Capture the cell that displays the provided text and extract its [X, Y] central coordinate. 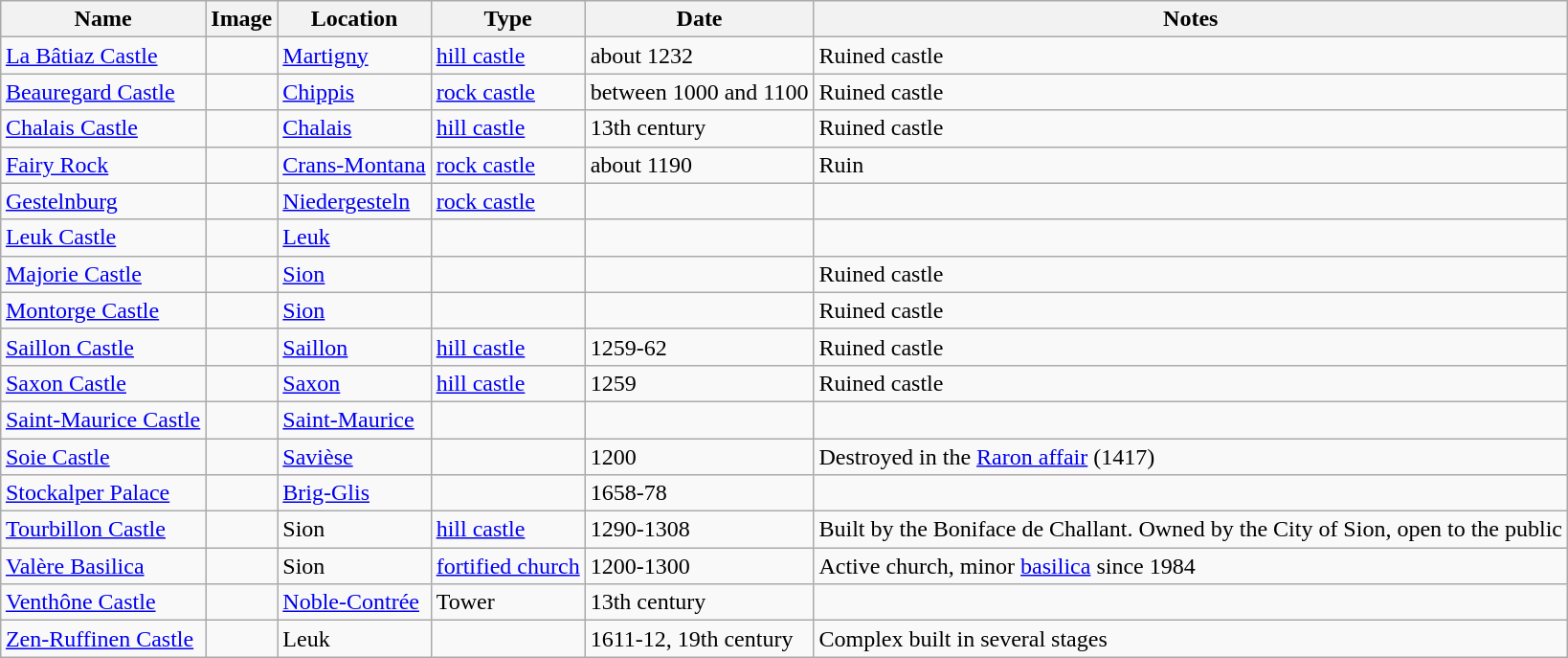
1290-1308 [699, 530]
about 1190 [699, 165]
Venthône Castle [102, 602]
Notes [1191, 19]
Montorge Castle [102, 310]
Type [507, 19]
La Bâtiaz Castle [102, 56]
Soie Castle [102, 457]
Gestelnburg [102, 201]
1611-12, 19th century [699, 639]
Beauregard Castle [102, 92]
1658-78 [699, 493]
Location [354, 19]
Martigny [354, 56]
Saint-Maurice Castle [102, 420]
Saillon Castle [102, 347]
Zen-Ruffinen Castle [102, 639]
Valère Basilica [102, 566]
about 1232 [699, 56]
1200-1300 [699, 566]
Fairy Rock [102, 165]
Saint-Maurice [354, 420]
between 1000 and 1100 [699, 92]
Noble-Contrée [354, 602]
1200 [699, 457]
Crans-Montana [354, 165]
Chalais [354, 128]
Chalais Castle [102, 128]
Tourbillon Castle [102, 530]
Destroyed in the Raron affair (1417) [1191, 457]
Date [699, 19]
Saxon Castle [102, 383]
Chippis [354, 92]
fortified church [507, 566]
Tower [507, 602]
Brig-Glis [354, 493]
Leuk Castle [102, 238]
Saillon [354, 347]
Active church, minor basilica since 1984 [1191, 566]
Niedergesteln [354, 201]
Complex built in several stages [1191, 639]
Image [241, 19]
Stockalper Palace [102, 493]
Name [102, 19]
1259 [699, 383]
Saxon [354, 383]
Majorie Castle [102, 274]
Ruin [1191, 165]
Savièse [354, 457]
Built by the Boniface de Challant. Owned by the City of Sion, open to the public [1191, 530]
1259-62 [699, 347]
